Determine the [x, y] coordinate at the center of the cell enclosing the given text.  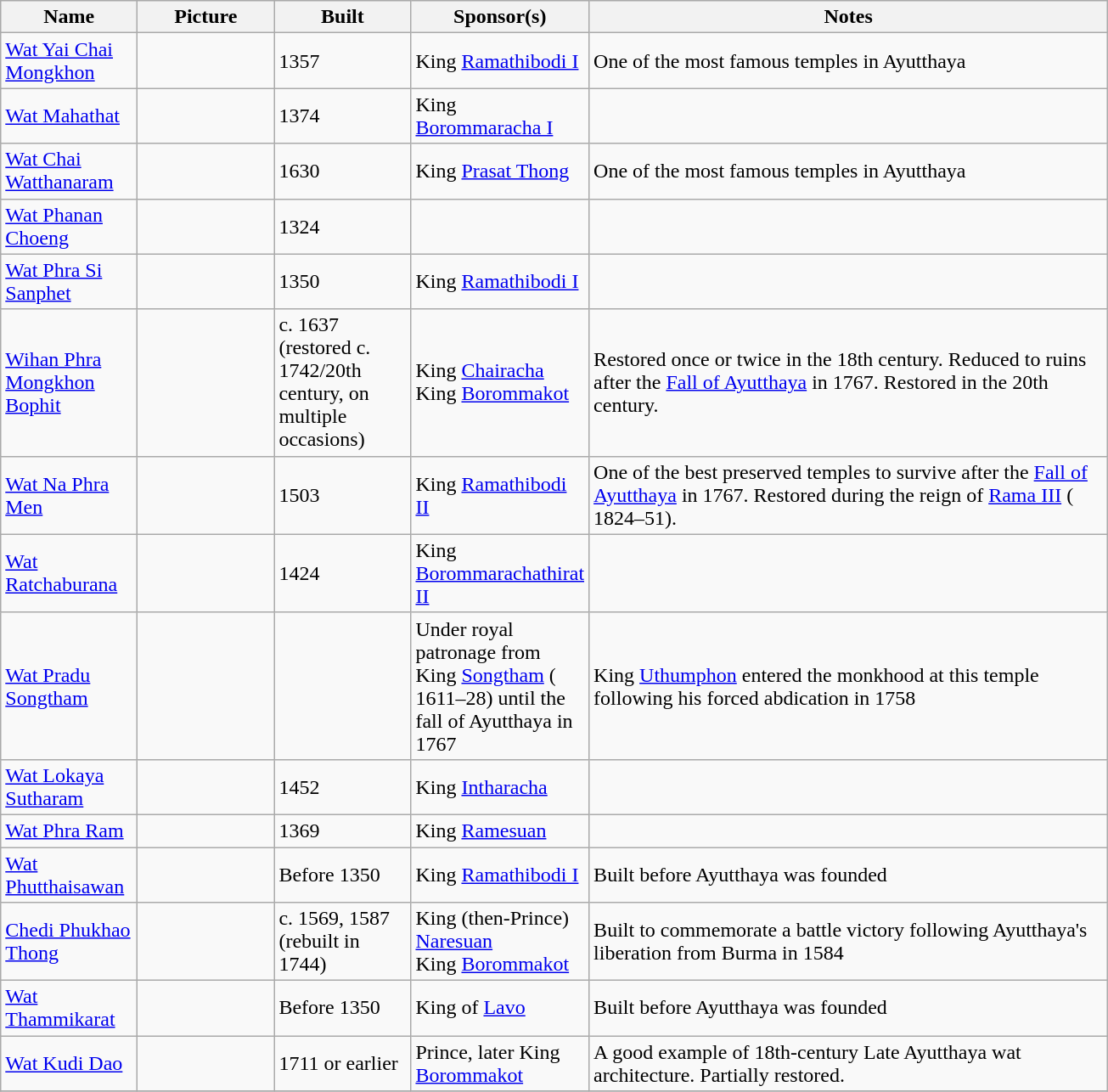
King Borommaracha I [500, 115]
Built to commemorate a battle victory following Ayutthaya's liberation from Burma in 1584 [849, 942]
Wat Pradu Songtham [70, 686]
Wat Thammikarat [70, 1009]
1711 or earlier [343, 1063]
Wat Phutthaisawan [70, 875]
Wat Ratchaburana [70, 573]
Wat Chai Watthanaram [70, 172]
Name [70, 17]
Under royal patronage from King Songtham ( 1611–28) until the fall of Ayutthaya in 1767 [500, 686]
Notes [849, 17]
Restored once or twice in the 18th century. Reduced to ruins after the Fall of Ayutthaya in 1767. Restored in the 20th century. [849, 382]
1452 [343, 786]
Built [343, 17]
King ChairachaKing Borommakot [500, 382]
King Prasat Thong [500, 172]
Wihan Phra Mongkhon Bophit [70, 382]
c. 1569, 1587 (rebuilt in 1744) [343, 942]
1374 [343, 115]
1369 [343, 830]
Prince, later King Borommakot [500, 1063]
King Ramathibodi II [500, 495]
Picture [205, 17]
c. 1637 (restored c. 1742/20th century, on multiple occasions) [343, 382]
Wat Phanan Choeng [70, 226]
King of Lavo [500, 1009]
King (then-Prince) NaresuanKing Borommakot [500, 942]
Wat Yai Chai Mongkhon [70, 61]
1424 [343, 573]
Wat Kudi Dao [70, 1063]
King Borommarachathirat II [500, 573]
1324 [343, 226]
1350 [343, 282]
1357 [343, 61]
1630 [343, 172]
Wat Na Phra Men [70, 495]
A good example of 18th-century Late Ayutthaya wat architecture. Partially restored. [849, 1063]
Wat Phra Ram [70, 830]
One of the best preserved temples to survive after the Fall of Ayutthaya in 1767. Restored during the reign of Rama III ( 1824–51). [849, 495]
1503 [343, 495]
Wat Mahathat [70, 115]
King Uthumphon entered the monkhood at this temple following his forced abdication in 1758 [849, 686]
Wat Phra Si Sanphet [70, 282]
Chedi Phukhao Thong [70, 942]
Wat Lokaya Sutharam [70, 786]
King Intharacha [500, 786]
Sponsor(s) [500, 17]
King Ramesuan [500, 830]
